Determine the (x, y) coordinate at the center of the cell enclosing the given text.  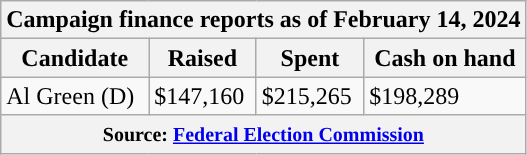
Spent (310, 58)
Al Green (D) (75, 96)
$215,265 (310, 96)
Candidate (75, 58)
Campaign finance reports as of February 14, 2024 (264, 20)
Raised (203, 58)
Cash on hand (445, 58)
$198,289 (445, 96)
Source: Federal Election Commission (264, 134)
$147,160 (203, 96)
